Capture the cell that displays the provided text and extract its (x, y) central coordinate. 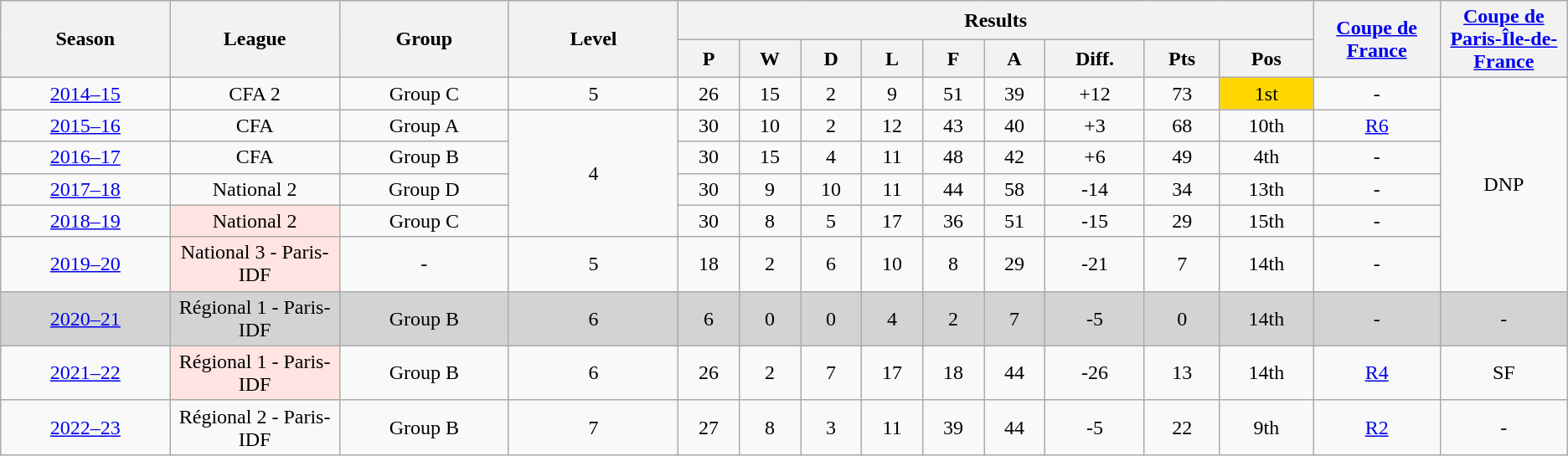
73 (1182, 94)
CFA 2 (255, 94)
49 (1182, 157)
2019–20 (85, 264)
10th (1266, 126)
L (893, 59)
34 (1182, 189)
-14 (1096, 189)
27 (709, 427)
-15 (1096, 221)
-21 (1096, 264)
A (1015, 59)
F (953, 59)
3 (831, 427)
+12 (1096, 94)
4th (1266, 157)
Diff. (1096, 59)
+3 (1096, 126)
2017–18 (85, 189)
Level (593, 39)
Season (85, 39)
P (709, 59)
42 (1015, 157)
National 3 - Paris-IDF (255, 264)
58 (1015, 189)
2020–21 (85, 318)
Pos (1266, 59)
12 (893, 126)
Group (424, 39)
Results (996, 20)
2016–17 (85, 157)
Régional 2 - Paris-IDF (255, 427)
Group D (424, 189)
68 (1182, 126)
13th (1266, 189)
+6 (1096, 157)
R6 (1377, 126)
9th (1266, 427)
W (771, 59)
48 (953, 157)
DNP (1504, 184)
Coupe de France (1377, 39)
36 (953, 221)
1st (1266, 94)
2022–23 (85, 427)
R2 (1377, 427)
2021–22 (85, 373)
Coupe de Paris-Île-de-France (1504, 39)
13 (1182, 373)
2015–16 (85, 126)
R4 (1377, 373)
43 (953, 126)
22 (1182, 427)
Pts (1182, 59)
40 (1015, 126)
-26 (1096, 373)
2018–19 (85, 221)
League (255, 39)
Group A (424, 126)
2014–15 (85, 94)
D (831, 59)
SF (1504, 373)
15th (1266, 221)
